Return (X, Y) of the center of cell containing provided text 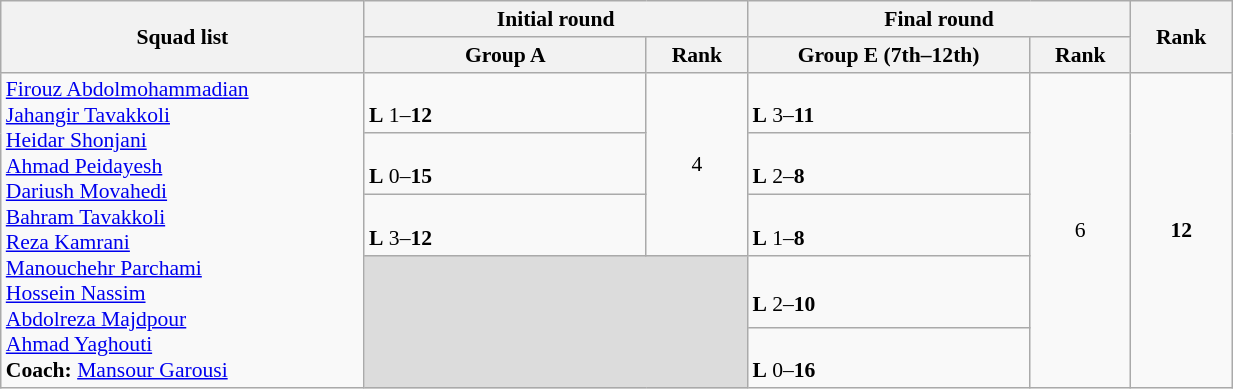
12 (1182, 230)
Group A (505, 55)
L 2–10 (888, 292)
Squad list (182, 36)
L 3–12 (505, 226)
L 0–15 (505, 164)
L 1–12 (505, 102)
L 3–11 (888, 102)
4 (696, 164)
L 2–8 (888, 164)
Initial round (556, 19)
Group E (7th–12th) (888, 55)
Final round (938, 19)
6 (1080, 230)
L 0–16 (888, 358)
L 1–8 (888, 226)
